Pinpoint the cell where the given text exists, returning its (X, Y) midpoint coordinate. 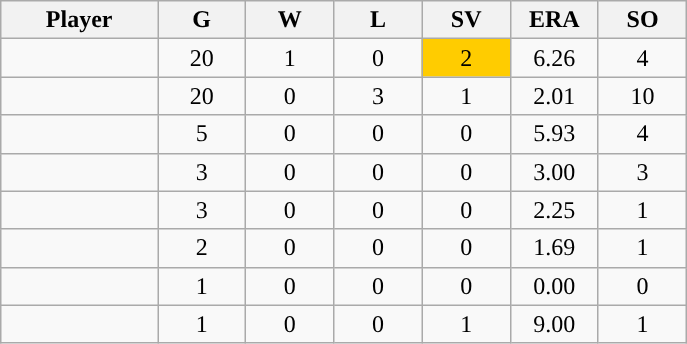
SV (466, 20)
10 (642, 96)
1.69 (554, 248)
2.01 (554, 96)
G (202, 20)
6.26 (554, 58)
ERA (554, 20)
3.00 (554, 172)
5 (202, 134)
5.93 (554, 134)
L (378, 20)
2.25 (554, 210)
0.00 (554, 286)
Player (80, 20)
9.00 (554, 324)
W (290, 20)
SO (642, 20)
